Return [X, Y] of the center of cell containing provided text 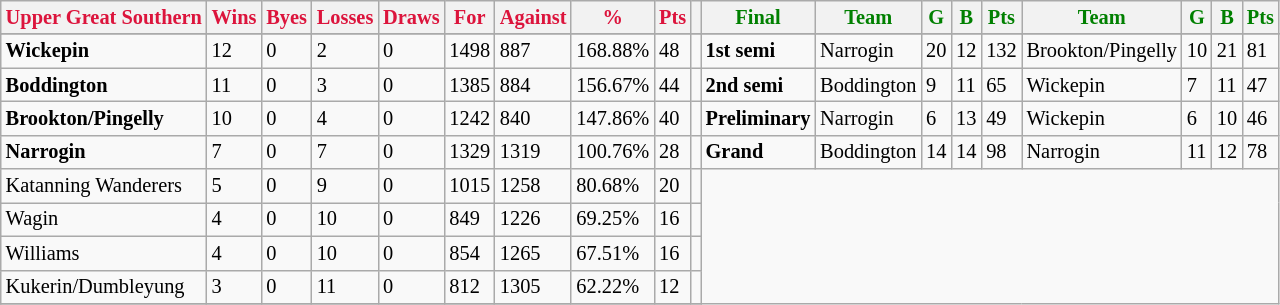
1385 [469, 85]
2nd semi [758, 85]
812 [469, 287]
Grand [758, 152]
Wins [234, 17]
Against [534, 17]
Losses [345, 17]
1st semi [758, 51]
1305 [534, 287]
44 [672, 85]
1258 [534, 186]
1498 [469, 51]
2 [345, 51]
49 [1001, 118]
Wagin [104, 219]
887 [534, 51]
13 [966, 118]
854 [469, 253]
1265 [534, 253]
For [469, 17]
1319 [534, 152]
78 [1260, 152]
5 [234, 186]
1226 [534, 219]
Byes [286, 17]
21 [1227, 51]
98 [1001, 152]
Preliminary [758, 118]
849 [469, 219]
156.67% [612, 85]
Final [758, 17]
40 [672, 118]
81 [1260, 51]
1242 [469, 118]
% [612, 17]
Katanning Wanderers [104, 186]
67.51% [612, 253]
80.68% [612, 186]
Draws [411, 17]
Williams [104, 253]
48 [672, 51]
132 [1001, 51]
100.76% [612, 152]
147.86% [612, 118]
840 [534, 118]
1015 [469, 186]
168.88% [612, 51]
47 [1260, 85]
65 [1001, 85]
46 [1260, 118]
62.22% [612, 287]
1329 [469, 152]
884 [534, 85]
Upper Great Southern [104, 17]
28 [672, 152]
Kukerin/Dumbleyung [104, 287]
69.25% [612, 219]
